Return (X, Y) of the center of cell containing provided text 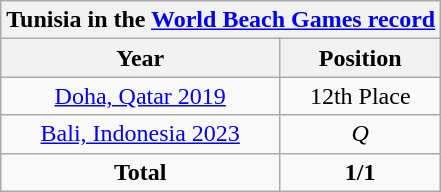
1/1 (360, 172)
Doha, Qatar 2019 (140, 96)
Total (140, 172)
12th Place (360, 96)
Position (360, 58)
Tunisia in the World Beach Games record (221, 20)
Bali, Indonesia 2023 (140, 134)
Year (140, 58)
Q (360, 134)
